Search for the cell housing the specified text and yield its [X, Y] center coordinate. 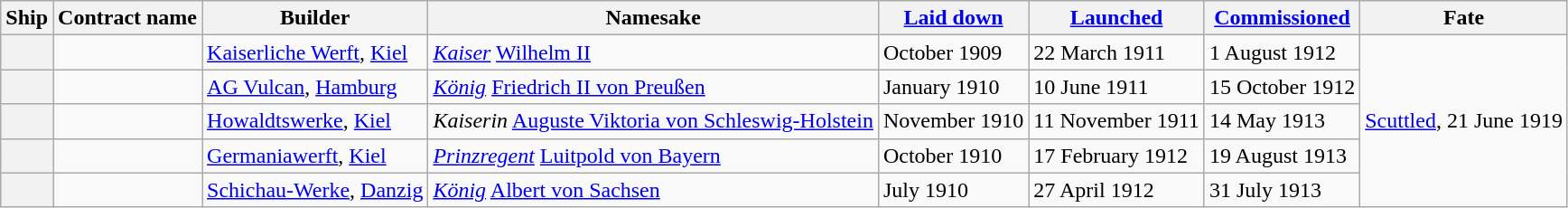
Kaiser Wilhelm II [654, 52]
AG Vulcan, Hamburg [315, 87]
31 July 1913 [1282, 190]
27 April 1912 [1116, 190]
14 May 1913 [1282, 121]
11 November 1911 [1116, 121]
October 1910 [953, 156]
Contract name [128, 18]
Ship [27, 18]
Howaldtswerke, Kiel [315, 121]
January 1910 [953, 87]
Schichau-Werke, Danzig [315, 190]
15 October 1912 [1282, 87]
Kaiserliche Werft, Kiel [315, 52]
König Friedrich II von Preußen [654, 87]
Namesake [654, 18]
Launched [1116, 18]
November 1910 [953, 121]
October 1909 [953, 52]
König Albert von Sachsen [654, 190]
Scuttled, 21 June 1919 [1464, 121]
July 1910 [953, 190]
19 August 1913 [1282, 156]
Germaniawerft, Kiel [315, 156]
Prinzregent Luitpold von Bayern [654, 156]
Builder [315, 18]
Kaiserin Auguste Viktoria von Schleswig-Holstein [654, 121]
22 March 1911 [1116, 52]
Fate [1464, 18]
1 August 1912 [1282, 52]
Commissioned [1282, 18]
10 June 1911 [1116, 87]
17 February 1912 [1116, 156]
Laid down [953, 18]
